Detect which cell encompasses the target text, then output its (x, y) center coordinate. 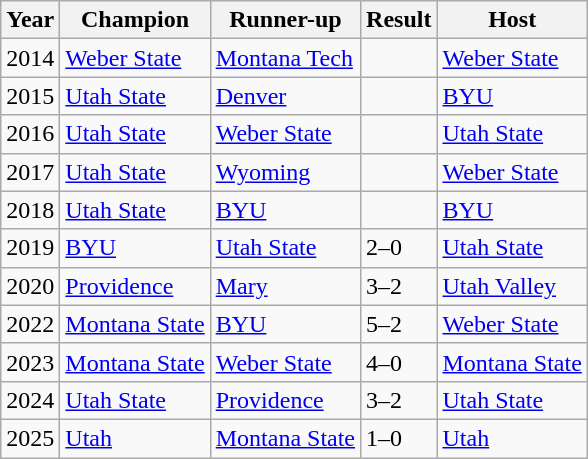
Champion (135, 20)
Host (512, 20)
2020 (30, 286)
2018 (30, 210)
Runner-up (285, 20)
Year (30, 20)
2024 (30, 400)
Denver (285, 96)
Montana Tech (285, 58)
Utah Valley (512, 286)
1–0 (399, 438)
2022 (30, 324)
Result (399, 20)
2016 (30, 134)
4–0 (399, 362)
2014 (30, 58)
2025 (30, 438)
2023 (30, 362)
2015 (30, 96)
2017 (30, 172)
Mary (285, 286)
5–2 (399, 324)
2–0 (399, 248)
2019 (30, 248)
Wyoming (285, 172)
